From the cell containing the given text, extract its center point as (X, Y) coordinate. 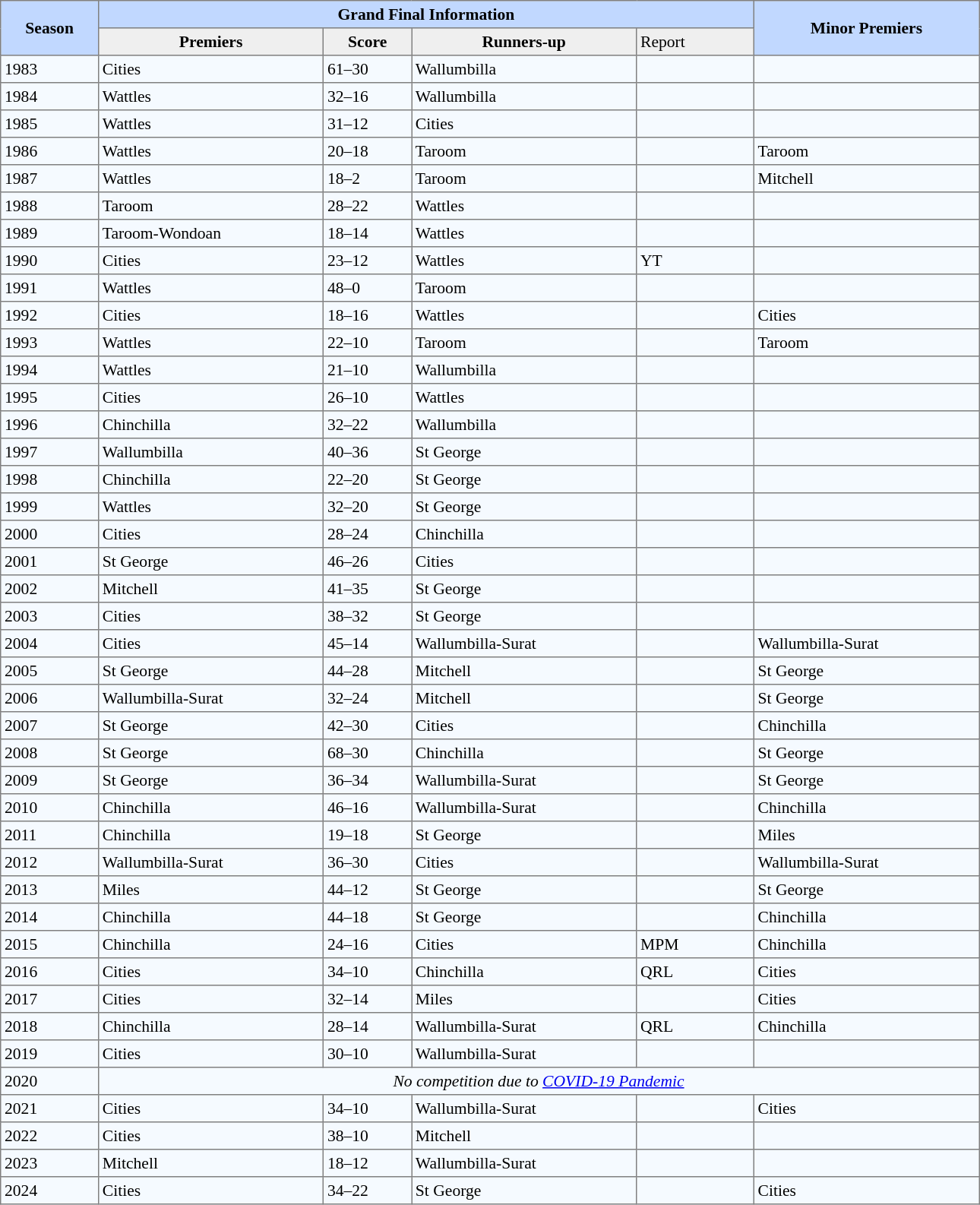
Season (50, 28)
Score (368, 42)
Report (696, 42)
24–16 (368, 944)
1983 (50, 69)
48–0 (368, 288)
2022 (50, 1136)
21–10 (368, 370)
2014 (50, 917)
46–26 (368, 561)
2021 (50, 1109)
18–2 (368, 179)
36–34 (368, 780)
1993 (50, 343)
1990 (50, 261)
YT (696, 261)
2009 (50, 780)
1987 (50, 179)
23–12 (368, 261)
18–16 (368, 315)
41–35 (368, 589)
32–20 (368, 507)
2007 (50, 726)
28–14 (368, 1026)
32–24 (368, 698)
2013 (50, 890)
1995 (50, 397)
1989 (50, 233)
1997 (50, 452)
44–18 (368, 917)
Premiers (211, 42)
No competition due to COVID-19 Pandemic (539, 1081)
1992 (50, 315)
2003 (50, 616)
38–10 (368, 1136)
1996 (50, 425)
2001 (50, 561)
20–18 (368, 151)
2023 (50, 1163)
28–22 (368, 206)
1991 (50, 288)
22–10 (368, 343)
32–16 (368, 96)
42–30 (368, 726)
2012 (50, 862)
1994 (50, 370)
2004 (50, 644)
MPM (696, 944)
46–16 (368, 808)
2008 (50, 753)
Minor Premiers (866, 28)
2018 (50, 1026)
26–10 (368, 397)
44–28 (368, 671)
2000 (50, 534)
45–14 (368, 644)
2024 (50, 1191)
19–18 (368, 835)
30–10 (368, 1054)
Grand Final Information (427, 14)
2011 (50, 835)
28–24 (368, 534)
1985 (50, 124)
Runners-up (524, 42)
34–22 (368, 1191)
18–12 (368, 1163)
2019 (50, 1054)
31–12 (368, 124)
1984 (50, 96)
38–32 (368, 616)
1988 (50, 206)
2016 (50, 972)
61–30 (368, 69)
1999 (50, 507)
2020 (50, 1081)
1986 (50, 151)
1998 (50, 479)
32–22 (368, 425)
2005 (50, 671)
2017 (50, 999)
2006 (50, 698)
44–12 (368, 890)
2002 (50, 589)
2010 (50, 808)
22–20 (368, 479)
18–14 (368, 233)
32–14 (368, 999)
40–36 (368, 452)
2015 (50, 944)
68–30 (368, 753)
Taroom-Wondoan (211, 233)
36–30 (368, 862)
